Return [x, y] of the center of cell containing provided text 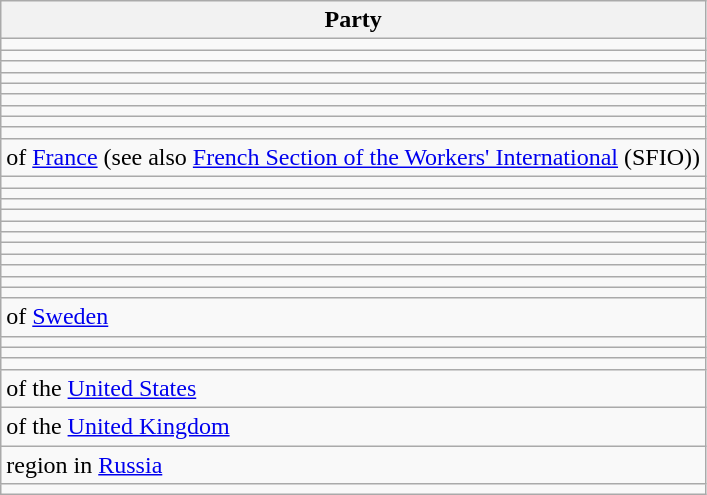
Party [354, 20]
region in Russia [354, 465]
of the United States [354, 388]
of Sweden [354, 317]
of France (see also French Section of the Workers' International (SFIO)) [354, 157]
of the United Kingdom [354, 426]
